Output the (x, y) coordinate of the center of the cell containing the given text.  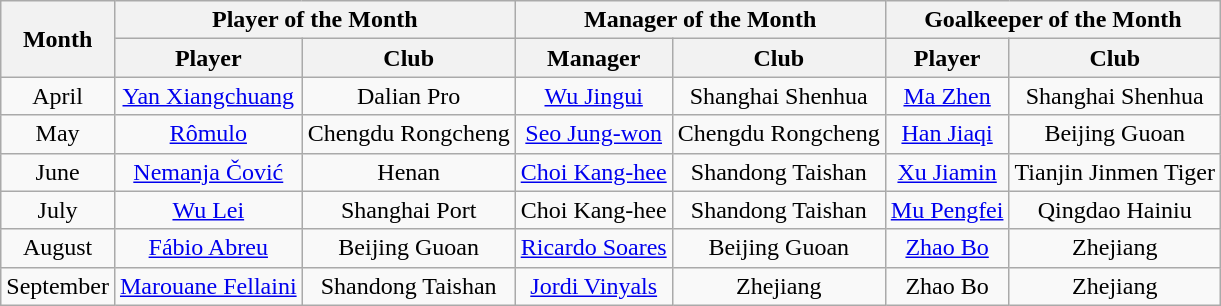
Xu Jiamin (947, 172)
Henan (408, 172)
Wu Jingui (594, 96)
Dalian Pro (408, 96)
Ricardo Soares (594, 248)
Goalkeeper of the Month (1052, 20)
Month (58, 39)
June (58, 172)
July (58, 210)
Tianjin Jinmen Tiger (1115, 172)
Fábio Abreu (208, 248)
Player of the Month (314, 20)
August (58, 248)
Shanghai Port (408, 210)
Seo Jung-won (594, 134)
Ma Zhen (947, 96)
Wu Lei (208, 210)
Yan Xiangchuang (208, 96)
April (58, 96)
May (58, 134)
Qingdao Hainiu (1115, 210)
Manager of the Month (700, 20)
Rômulo (208, 134)
Mu Pengfei (947, 210)
Jordi Vinyals (594, 286)
September (58, 286)
Nemanja Čović (208, 172)
Han Jiaqi (947, 134)
Marouane Fellaini (208, 286)
Manager (594, 58)
